For the text-containing cell, return its midpoint in [X, Y] coordinate format. 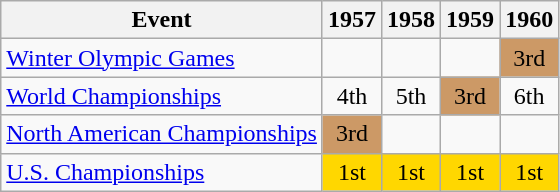
Event [162, 20]
1960 [530, 20]
4th [352, 96]
6th [530, 96]
Winter Olympic Games [162, 58]
North American Championships [162, 134]
1958 [412, 20]
1959 [470, 20]
5th [412, 96]
U.S. Championships [162, 172]
1957 [352, 20]
World Championships [162, 96]
